Output the [X, Y] coordinate of the center of the cell containing the given text.  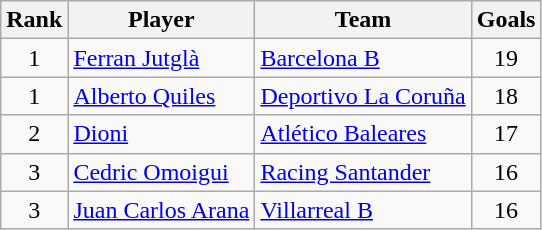
18 [506, 96]
Atlético Baleares [363, 134]
Player [162, 20]
2 [34, 134]
Team [363, 20]
Dioni [162, 134]
Barcelona B [363, 58]
Goals [506, 20]
Villarreal B [363, 210]
Deportivo La Coruña [363, 96]
Juan Carlos Arana [162, 210]
Rank [34, 20]
Cedric Omoigui [162, 172]
Ferran Jutglà [162, 58]
Alberto Quiles [162, 96]
Racing Santander [363, 172]
19 [506, 58]
17 [506, 134]
